Locate the cell with the specified text and output its [x, y] center coordinate. 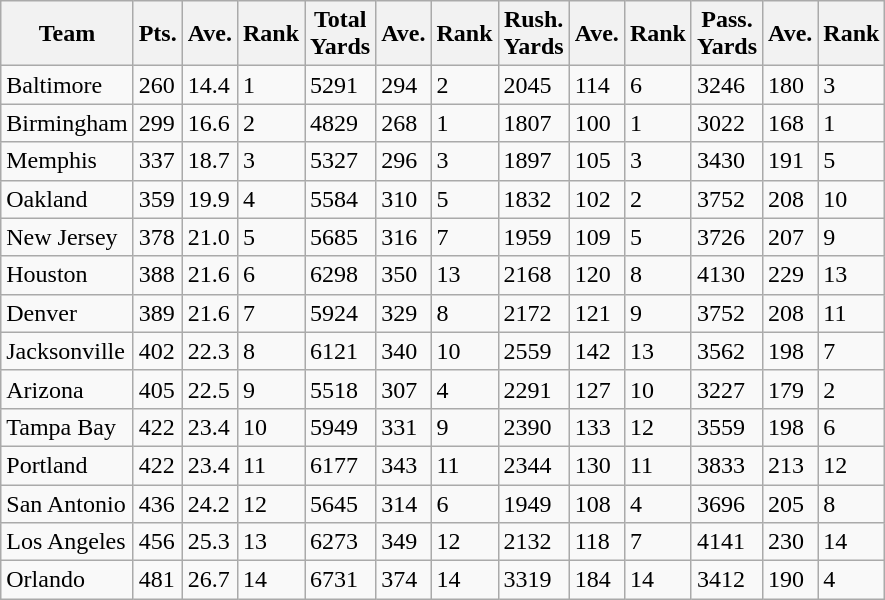
3430 [726, 161]
3246 [726, 85]
5949 [340, 427]
268 [404, 123]
Los Angeles [67, 542]
230 [790, 542]
3022 [726, 123]
168 [790, 123]
Arizona [67, 389]
120 [596, 275]
Denver [67, 313]
3319 [534, 580]
1807 [534, 123]
2390 [534, 427]
New Jersey [67, 237]
378 [158, 237]
130 [596, 465]
Baltimore [67, 85]
402 [158, 351]
2168 [534, 275]
5291 [340, 85]
142 [596, 351]
343 [404, 465]
350 [404, 275]
TotalYards [340, 34]
2045 [534, 85]
213 [790, 465]
337 [158, 161]
207 [790, 237]
316 [404, 237]
329 [404, 313]
100 [596, 123]
21.0 [210, 237]
205 [790, 503]
3559 [726, 427]
118 [596, 542]
388 [158, 275]
229 [790, 275]
Pts. [158, 34]
310 [404, 199]
114 [596, 85]
3833 [726, 465]
184 [596, 580]
Rush.Yards [534, 34]
3726 [726, 237]
4130 [726, 275]
Memphis [67, 161]
25.3 [210, 542]
2291 [534, 389]
Tampa Bay [67, 427]
6121 [340, 351]
389 [158, 313]
456 [158, 542]
481 [158, 580]
179 [790, 389]
191 [790, 161]
2132 [534, 542]
108 [596, 503]
22.5 [210, 389]
24.2 [210, 503]
299 [158, 123]
180 [790, 85]
331 [404, 427]
3696 [726, 503]
2344 [534, 465]
296 [404, 161]
133 [596, 427]
1949 [534, 503]
Pass.Yards [726, 34]
San Antonio [67, 503]
1959 [534, 237]
1832 [534, 199]
340 [404, 351]
22.3 [210, 351]
127 [596, 389]
405 [158, 389]
190 [790, 580]
5645 [340, 503]
5924 [340, 313]
16.6 [210, 123]
6731 [340, 580]
19.9 [210, 199]
6273 [340, 542]
26.7 [210, 580]
4829 [340, 123]
3562 [726, 351]
102 [596, 199]
Houston [67, 275]
6177 [340, 465]
349 [404, 542]
3227 [726, 389]
2559 [534, 351]
4141 [726, 542]
109 [596, 237]
1897 [534, 161]
6298 [340, 275]
Oakland [67, 199]
Team [67, 34]
Birmingham [67, 123]
Jacksonville [67, 351]
5584 [340, 199]
314 [404, 503]
260 [158, 85]
121 [596, 313]
359 [158, 199]
374 [404, 580]
2172 [534, 313]
5685 [340, 237]
105 [596, 161]
436 [158, 503]
14.4 [210, 85]
18.7 [210, 161]
294 [404, 85]
5327 [340, 161]
307 [404, 389]
Orlando [67, 580]
Portland [67, 465]
3412 [726, 580]
5518 [340, 389]
